Identify which cell holds the provided text, then report its (x, y) central coordinate. 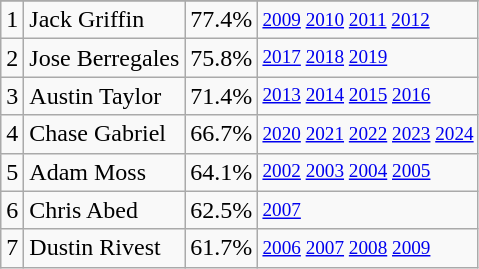
62.5% (222, 210)
6 (12, 210)
2020 2021 2022 2023 2024 (368, 134)
71.4% (222, 96)
Dustin Rivest (104, 248)
5 (12, 172)
7 (12, 248)
64.1% (222, 172)
2009 2010 2011 2012 (368, 20)
77.4% (222, 20)
2006 2007 2008 2009 (368, 248)
4 (12, 134)
1 (12, 20)
2002 2003 2004 2005 (368, 172)
2017 2018 2019 (368, 58)
Jose Berregales (104, 58)
2007 (368, 210)
Chase Gabriel (104, 134)
Adam Moss (104, 172)
Chris Abed (104, 210)
2013 2014 2015 2016 (368, 96)
75.8% (222, 58)
66.7% (222, 134)
Jack Griffin (104, 20)
61.7% (222, 248)
3 (12, 96)
2 (12, 58)
Austin Taylor (104, 96)
